Determine the [x, y] coordinate at the center of the cell enclosing the given text.  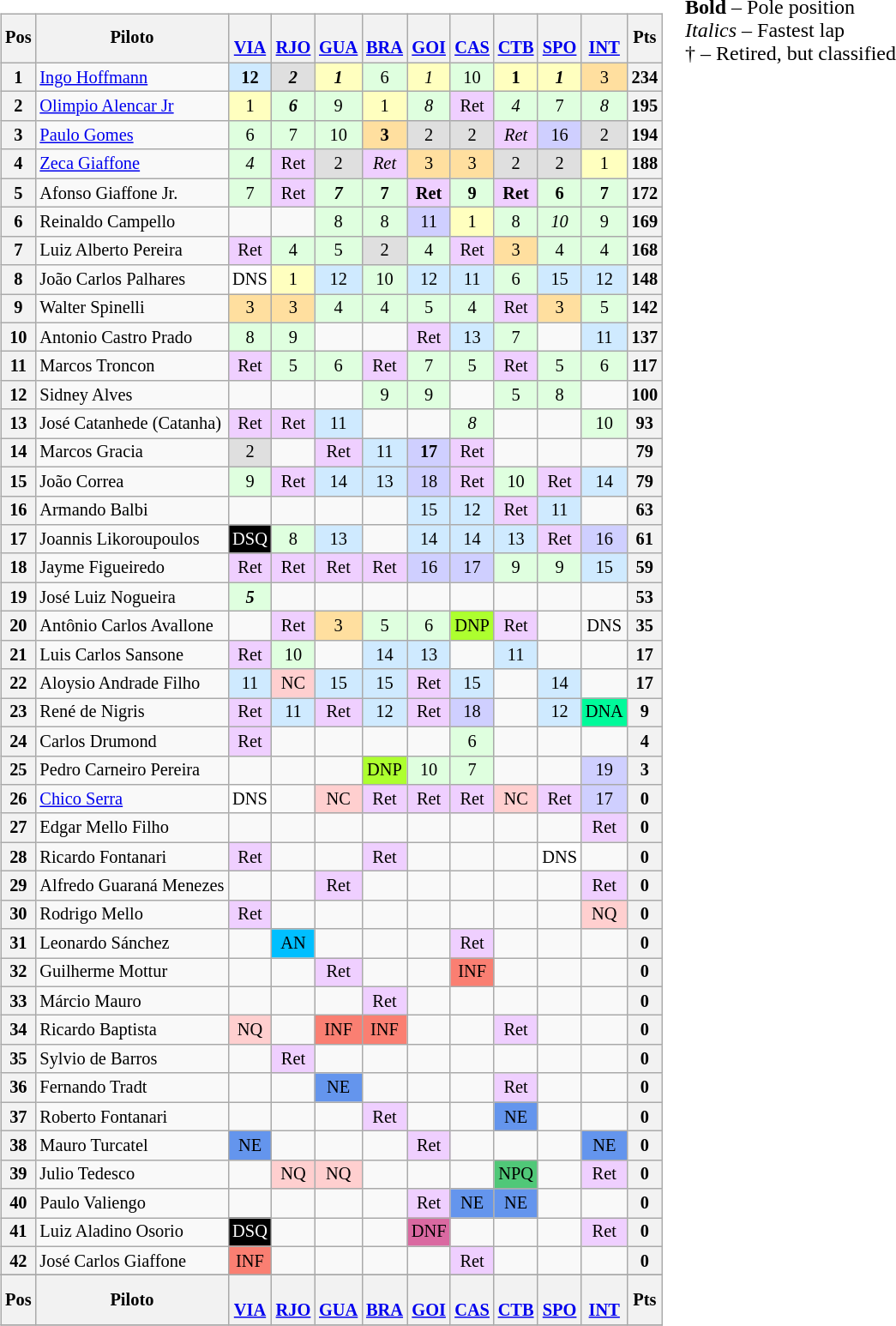
195 [645, 106]
31 [18, 943]
26 [18, 799]
30 [18, 914]
27 [18, 828]
41 [18, 1233]
42 [18, 1261]
Ricardo Fontanari [132, 857]
59 [645, 568]
39 [18, 1174]
142 [645, 309]
40 [18, 1203]
137 [645, 337]
148 [645, 280]
Marcos Troncon [132, 366]
Luis Carlos Sansone [132, 654]
194 [645, 136]
Pedro Carneiro Pereira [132, 770]
Sylvio de Barros [132, 1059]
Marcos Gracia [132, 453]
José Luiz Nogueira [132, 597]
34 [18, 1030]
63 [645, 510]
33 [18, 1001]
Aloysio Andrade Filho [132, 684]
25 [18, 770]
Paulo Gomes [132, 136]
Paulo Valiengo [132, 1203]
100 [645, 395]
Márcio Mauro [132, 1001]
188 [645, 164]
29 [18, 886]
Antônio Carlos Avallone [132, 626]
Joannis Likoroupoulos [132, 539]
168 [645, 250]
Walter Spinelli [132, 309]
23 [18, 713]
Luiz Alberto Pereira [132, 250]
Zeca Giaffone [132, 164]
53 [645, 597]
Carlos Drumond [132, 741]
22 [18, 684]
93 [645, 424]
René de Nigris [132, 713]
DNA [604, 713]
Afonso Giaffone Jr. [132, 193]
Alfredo Guaraná Menezes [132, 886]
Antonio Castro Prado [132, 337]
Rodrigo Mello [132, 914]
172 [645, 193]
Chico Serra [132, 799]
20 [18, 626]
DNF [429, 1233]
169 [645, 222]
João Carlos Palhares [132, 280]
Jayme Figueiredo [132, 568]
Guilherme Mottur [132, 973]
Fernando Tradt [132, 1088]
Roberto Fontanari [132, 1117]
21 [18, 654]
Luiz Aladino Osorio [132, 1233]
José Carlos Giaffone [132, 1261]
Julio Tedesco [132, 1174]
Mauro Turcatel [132, 1146]
38 [18, 1146]
João Correa [132, 481]
AN [293, 943]
117 [645, 366]
Sidney Alves [132, 395]
Ingo Hoffmann [132, 77]
37 [18, 1117]
61 [645, 539]
24 [18, 741]
Armando Balbi [132, 510]
32 [18, 973]
Leonardo Sánchez [132, 943]
Ricardo Baptista [132, 1030]
José Catanhede (Catanha) [132, 424]
36 [18, 1088]
Edgar Mello Filho [132, 828]
Reinaldo Campello [132, 222]
234 [645, 77]
Olimpio Alencar Jr [132, 106]
28 [18, 857]
NPQ [516, 1174]
